Locate the cell with the specified text and output its (X, Y) center coordinate. 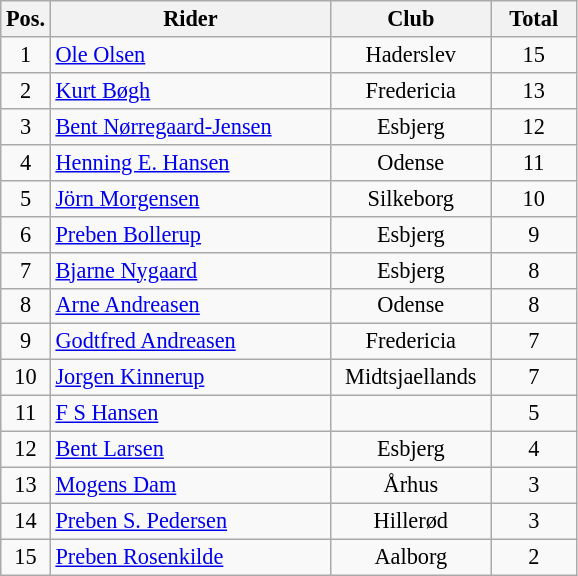
Preben Bollerup (190, 234)
Aalborg (411, 557)
Preben Rosenkilde (190, 557)
Arne Andreasen (190, 306)
Jorgen Kinnerup (190, 378)
Silkeborg (411, 198)
F S Hansen (190, 414)
Henning E. Hansen (190, 162)
Pos. (26, 19)
Jörn Morgensen (190, 198)
Bjarne Nygaard (190, 270)
Ole Olsen (190, 55)
Mogens Dam (190, 485)
Total (534, 19)
Midtsjaellands (411, 378)
Kurt Bøgh (190, 90)
Club (411, 19)
Preben S. Pedersen (190, 521)
Århus (411, 485)
6 (26, 234)
Godtfred Andreasen (190, 342)
Hillerød (411, 521)
Bent Nørregaard-Jensen (190, 126)
14 (26, 521)
Haderslev (411, 55)
1 (26, 55)
Rider (190, 19)
Bent Larsen (190, 450)
